Extract the [X, Y] coordinate from the center of the cell holding the provided text.  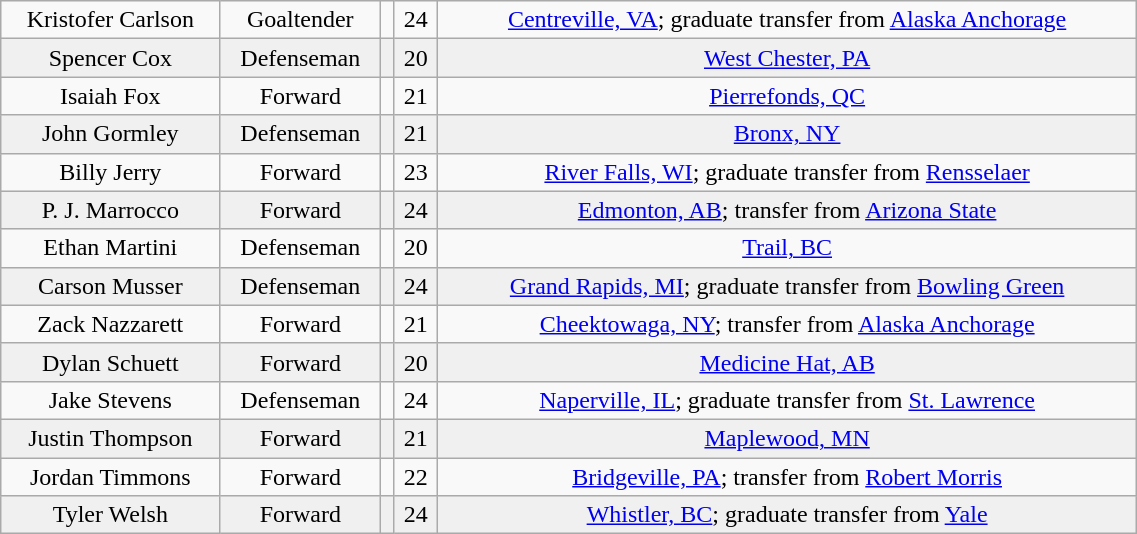
Billy Jerry [110, 172]
Bronx, NY [786, 134]
P. J. Marrocco [110, 210]
Isaiah Fox [110, 96]
Grand Rapids, MI; graduate transfer from Bowling Green [786, 286]
Kristofer Carlson [110, 20]
Bridgeville, PA; transfer from Robert Morris [786, 477]
Ethan Martini [110, 248]
Justin Thompson [110, 438]
Dylan Schuett [110, 362]
Centreville, VA; graduate transfer from Alaska Anchorage [786, 20]
Cheektowaga, NY; transfer from Alaska Anchorage [786, 324]
West Chester, PA [786, 58]
Jake Stevens [110, 400]
Maplewood, MN [786, 438]
Tyler Welsh [110, 515]
Trail, BC [786, 248]
Naperville, IL; graduate transfer from St. Lawrence [786, 400]
Medicine Hat, AB [786, 362]
John Gormley [110, 134]
23 [416, 172]
Jordan Timmons [110, 477]
River Falls, WI; graduate transfer from Rensselaer [786, 172]
Edmonton, AB; transfer from Arizona State [786, 210]
Zack Nazzarett [110, 324]
22 [416, 477]
Goaltender [300, 20]
Pierrefonds, QC [786, 96]
Carson Musser [110, 286]
Spencer Cox [110, 58]
Whistler, BC; graduate transfer from Yale [786, 515]
